Search for the cell housing the specified text and yield its (x, y) center coordinate. 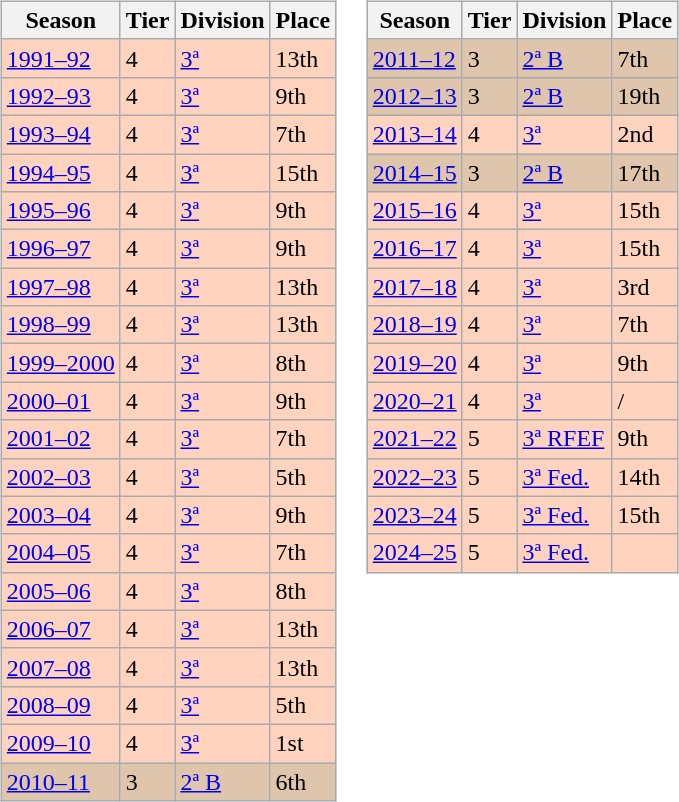
2021–22 (414, 439)
1992–93 (60, 96)
2007–08 (60, 667)
2014–15 (414, 173)
2005–06 (60, 591)
2023–24 (414, 515)
2012–13 (414, 96)
1995–96 (60, 211)
1994–95 (60, 173)
14th (645, 477)
/ (645, 401)
2001–02 (60, 439)
3ª RFEF (564, 439)
1998–99 (60, 325)
2020–21 (414, 401)
2009–10 (60, 743)
1996–97 (60, 249)
2013–14 (414, 134)
1993–94 (60, 134)
1st (303, 743)
19th (645, 96)
17th (645, 173)
2010–11 (60, 781)
2002–03 (60, 477)
2017–18 (414, 287)
2019–20 (414, 363)
2003–04 (60, 515)
2022–23 (414, 477)
2018–19 (414, 325)
1999–2000 (60, 363)
2024–25 (414, 553)
2016–17 (414, 249)
2015–16 (414, 211)
3rd (645, 287)
2nd (645, 134)
1997–98 (60, 287)
2006–07 (60, 629)
6th (303, 781)
2011–12 (414, 58)
2000–01 (60, 401)
2008–09 (60, 705)
1991–92 (60, 58)
2004–05 (60, 553)
